From the cell containing the given text, extract its center point as (X, Y) coordinate. 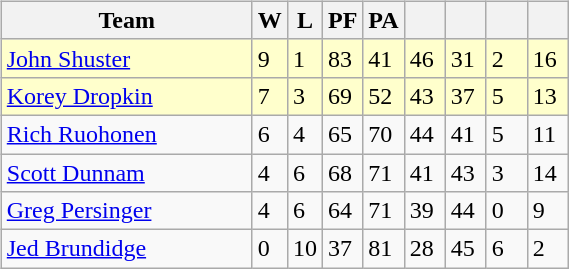
83 (342, 58)
Greg Persinger (126, 211)
31 (466, 58)
65 (342, 134)
69 (342, 96)
16 (548, 58)
10 (304, 249)
81 (384, 249)
68 (342, 173)
70 (384, 134)
11 (548, 134)
L (304, 20)
W (270, 20)
45 (466, 249)
14 (548, 173)
Korey Dropkin (126, 96)
Jed Brundidge (126, 249)
John Shuster (126, 58)
1 (304, 58)
Scott Dunnam (126, 173)
PA (384, 20)
Team (126, 20)
46 (424, 58)
13 (548, 96)
28 (424, 249)
64 (342, 211)
7 (270, 96)
Rich Ruohonen (126, 134)
PF (342, 20)
52 (384, 96)
39 (424, 211)
